Extract the (X, Y) coordinate from the center of the cell holding the provided text.  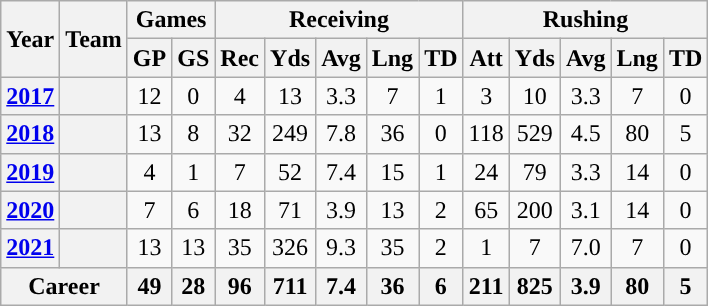
96 (240, 286)
79 (534, 172)
529 (534, 134)
71 (290, 210)
15 (392, 172)
32 (240, 134)
7.0 (586, 248)
2020 (30, 210)
Receiving (339, 20)
24 (486, 172)
2017 (30, 96)
28 (194, 286)
9.3 (342, 248)
49 (149, 286)
12 (149, 96)
2019 (30, 172)
Career (64, 286)
118 (486, 134)
2021 (30, 248)
249 (290, 134)
52 (290, 172)
200 (534, 210)
3 (486, 96)
3.1 (586, 210)
2018 (30, 134)
Att (486, 58)
Team (94, 39)
Rushing (586, 20)
10 (534, 96)
Year (30, 39)
65 (486, 210)
211 (486, 286)
326 (290, 248)
825 (534, 286)
7.8 (342, 134)
4.5 (586, 134)
Games (170, 20)
GS (194, 58)
Rec (240, 58)
8 (194, 134)
GP (149, 58)
711 (290, 286)
18 (240, 210)
